Return (x, y) of the center of cell containing provided text 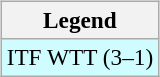
Legend (80, 20)
ITF WTT (3–1) (80, 57)
